Extract the [x, y] coordinate from the center of the cell holding the provided text.  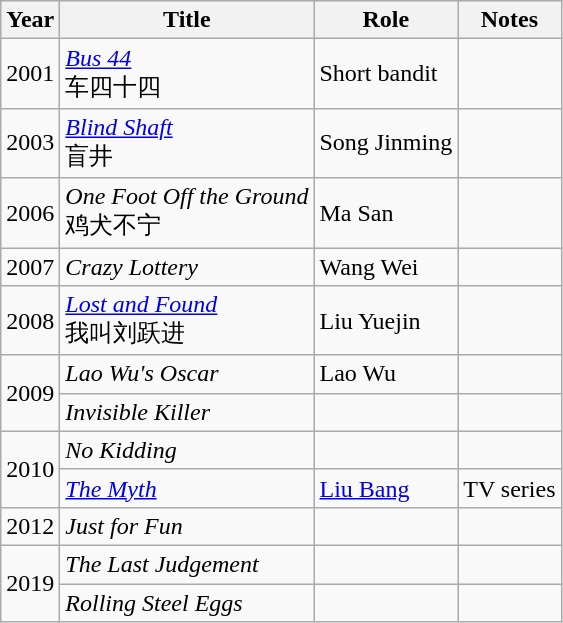
2001 [30, 74]
Bus 44车四十四 [187, 74]
Invisible Killer [187, 412]
One Foot Off the Ground鸡犬不宁 [187, 213]
2010 [30, 469]
2006 [30, 213]
Short bandit [386, 74]
Just for Fun [187, 526]
Liu Bang [386, 488]
Notes [510, 20]
Blind Shaft盲井 [187, 143]
Role [386, 20]
Title [187, 20]
Song Jinming [386, 143]
Rolling Steel Eggs [187, 603]
2008 [30, 321]
2009 [30, 393]
No Kidding [187, 450]
Lost and Found我叫刘跃进 [187, 321]
Crazy Lottery [187, 267]
The Last Judgement [187, 564]
Ma San [386, 213]
2003 [30, 143]
Lao Wu's Oscar [187, 374]
2019 [30, 583]
2007 [30, 267]
TV series [510, 488]
2012 [30, 526]
Year [30, 20]
Wang Wei [386, 267]
Liu Yuejin [386, 321]
Lao Wu [386, 374]
The Myth [187, 488]
